Search for the cell housing the specified text and yield its [X, Y] center coordinate. 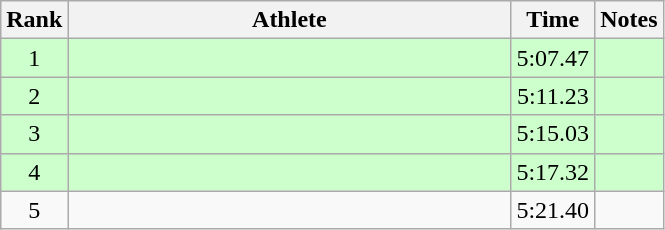
5:21.40 [553, 210]
5 [34, 210]
5:15.03 [553, 134]
5:17.32 [553, 172]
Notes [629, 20]
2 [34, 96]
5:11.23 [553, 96]
3 [34, 134]
Athlete [290, 20]
Time [553, 20]
4 [34, 172]
5:07.47 [553, 58]
Rank [34, 20]
1 [34, 58]
